Identify which cell holds the provided text, then report its [X, Y] central coordinate. 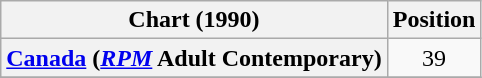
39 [434, 58]
Position [434, 20]
Canada (RPM Adult Contemporary) [194, 58]
Chart (1990) [194, 20]
